Determine the [x, y] coordinate at the center of the cell enclosing the given text.  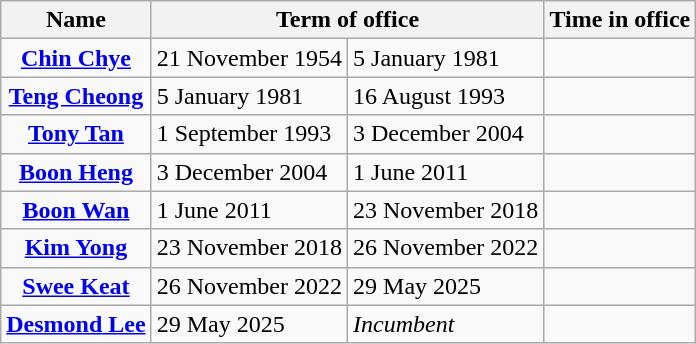
Swee Keat [76, 286]
Time in office [620, 20]
Desmond Lee [76, 324]
Tony Tan [76, 134]
Term of office [348, 20]
16 August 1993 [446, 96]
1 September 1993 [249, 134]
Teng Cheong [76, 96]
Kim Yong [76, 248]
Boon Heng [76, 172]
Boon Wan [76, 210]
Chin Chye [76, 58]
Name [76, 20]
21 November 1954 [249, 58]
Incumbent [446, 324]
